Search for the cell housing the specified text and yield its [X, Y] center coordinate. 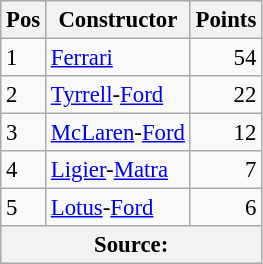
Tyrrell-Ford [118, 95]
6 [226, 208]
4 [24, 170]
7 [226, 170]
3 [24, 133]
1 [24, 58]
12 [226, 133]
Source: [132, 245]
Ferrari [118, 58]
22 [226, 95]
Points [226, 20]
Ligier-Matra [118, 170]
2 [24, 95]
5 [24, 208]
Lotus-Ford [118, 208]
McLaren-Ford [118, 133]
Pos [24, 20]
54 [226, 58]
Constructor [118, 20]
